Find where the given text appears and provide that cell's center as [x, y] coordinate. 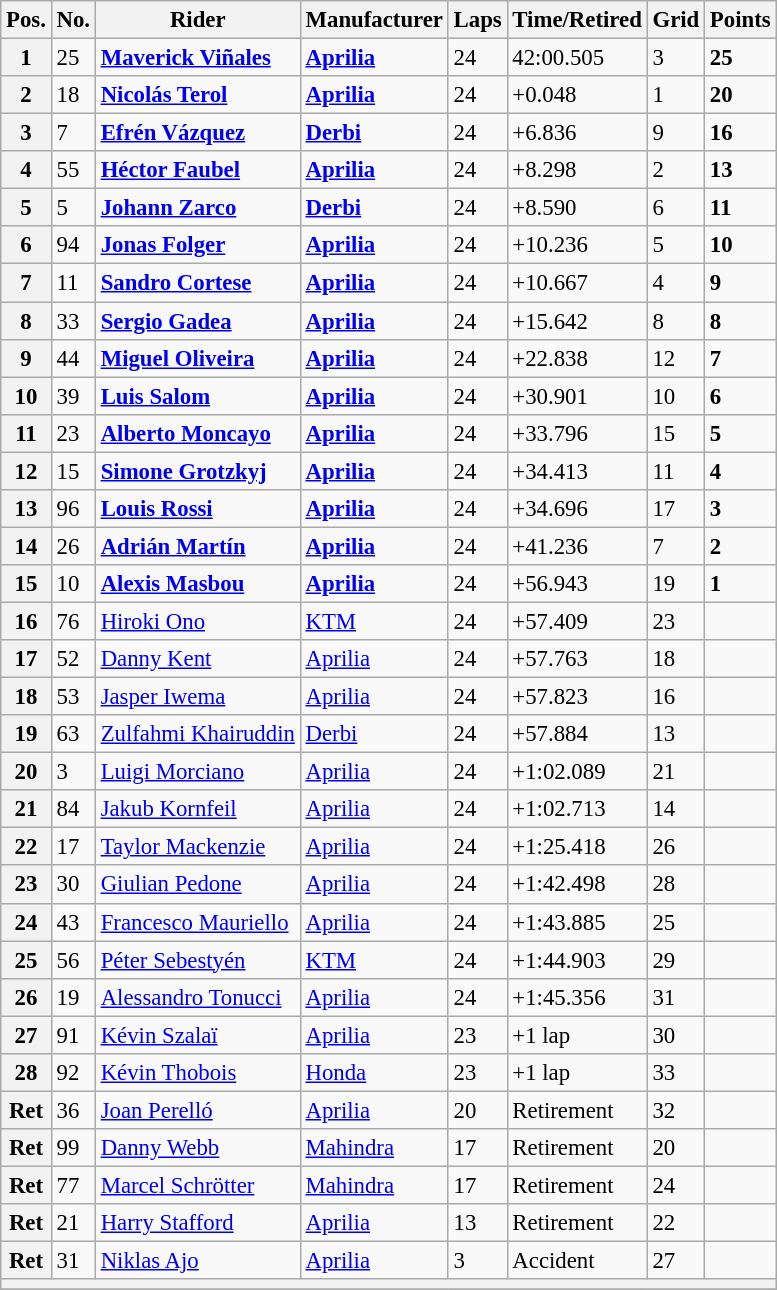
Péter Sebestyén [198, 960]
Alexis Masbou [198, 584]
+1:45.356 [577, 997]
+34.413 [577, 471]
+1:44.903 [577, 960]
Laps [478, 20]
+34.696 [577, 509]
Danny Webb [198, 1148]
Joan Perelló [198, 1110]
Héctor Faubel [198, 170]
Simone Grotzkyj [198, 471]
Jasper Iwema [198, 697]
42:00.505 [577, 58]
Alberto Moncayo [198, 433]
+15.642 [577, 321]
32 [676, 1110]
44 [73, 358]
No. [73, 20]
92 [73, 1073]
+33.796 [577, 433]
Taylor Mackenzie [198, 847]
Adrián Martín [198, 546]
+1:42.498 [577, 885]
53 [73, 697]
Francesco Mauriello [198, 922]
Jonas Folger [198, 245]
Luis Salom [198, 396]
77 [73, 1185]
Louis Rossi [198, 509]
Kévin Thobois [198, 1073]
+57.409 [577, 621]
+22.838 [577, 358]
Jakub Kornfeil [198, 809]
+41.236 [577, 546]
Pos. [26, 20]
+8.298 [577, 170]
94 [73, 245]
+0.048 [577, 95]
Danny Kent [198, 659]
+30.901 [577, 396]
+1:02.089 [577, 772]
+10.667 [577, 283]
Giulian Pedone [198, 885]
Luigi Morciano [198, 772]
84 [73, 809]
Niklas Ajo [198, 1261]
Kévin Szalaï [198, 1035]
52 [73, 659]
+6.836 [577, 133]
Marcel Schrötter [198, 1185]
+8.590 [577, 208]
Sandro Cortese [198, 283]
Rider [198, 20]
Time/Retired [577, 20]
Harry Stafford [198, 1223]
36 [73, 1110]
Honda [374, 1073]
43 [73, 922]
Efrén Vázquez [198, 133]
29 [676, 960]
+57.823 [577, 697]
+10.236 [577, 245]
+56.943 [577, 584]
Nicolás Terol [198, 95]
Zulfahmi Khairuddin [198, 734]
55 [73, 170]
Sergio Gadea [198, 321]
Accident [577, 1261]
99 [73, 1148]
63 [73, 734]
Manufacturer [374, 20]
Hiroki Ono [198, 621]
Points [740, 20]
Miguel Oliveira [198, 358]
39 [73, 396]
Johann Zarco [198, 208]
+57.763 [577, 659]
91 [73, 1035]
Alessandro Tonucci [198, 997]
56 [73, 960]
+57.884 [577, 734]
+1:25.418 [577, 847]
Maverick Viñales [198, 58]
+1:43.885 [577, 922]
+1:02.713 [577, 809]
Grid [676, 20]
76 [73, 621]
96 [73, 509]
